Search for the cell housing the specified text and yield its [x, y] center coordinate. 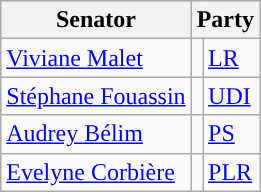
Senator [96, 20]
Audrey Bélim [96, 134]
Party [225, 20]
Viviane Malet [96, 58]
PS [232, 134]
LR [232, 58]
UDI [232, 96]
Stéphane Fouassin [96, 96]
PLR [232, 172]
Evelyne Corbière [96, 172]
